Capture the cell that displays the provided text and extract its [x, y] central coordinate. 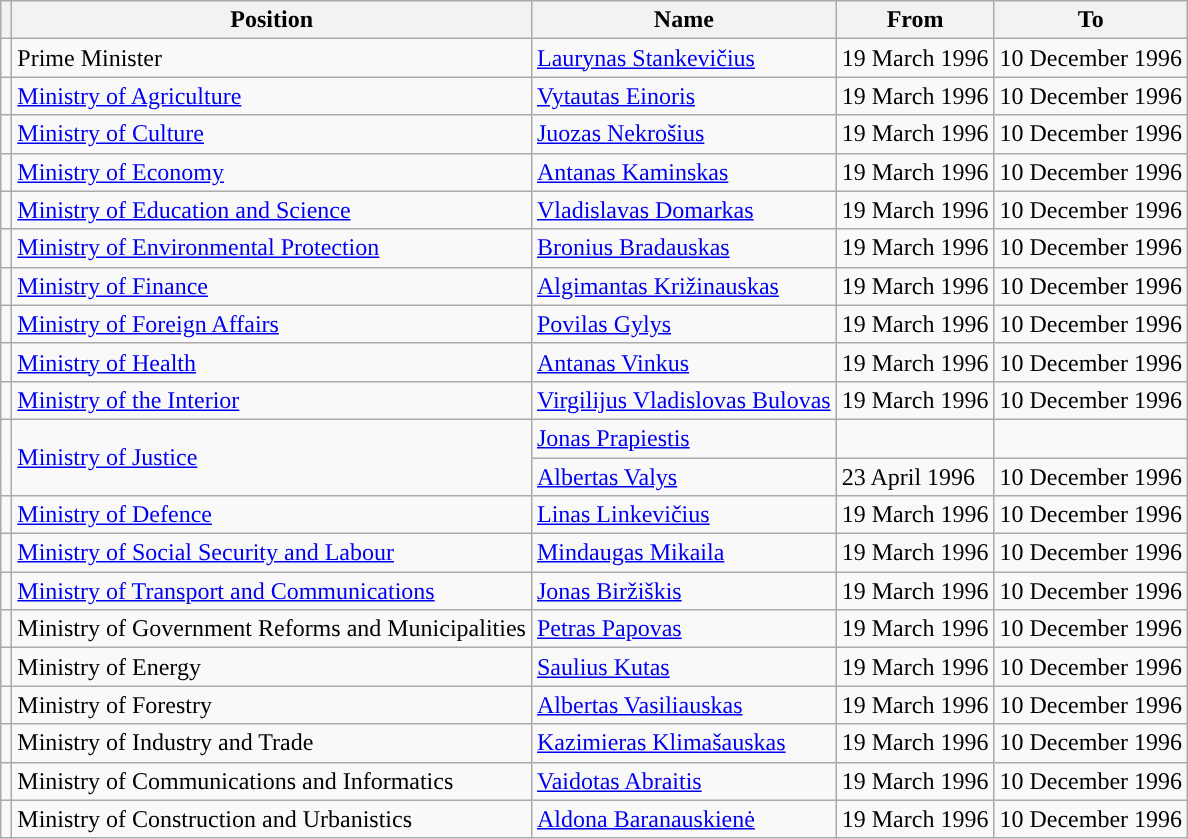
Vytautas Einoris [684, 96]
Ministry of Finance [272, 286]
Ministry of Social Security and Labour [272, 553]
Antanas Kaminskas [684, 172]
Ministry of Defence [272, 515]
Povilas Gylys [684, 324]
Ministry of Industry and Trade [272, 743]
Position [272, 20]
Antanas Vinkus [684, 362]
Ministry of Economy [272, 172]
Aldona Baranauskienė [684, 819]
Laurynas Stankevičius [684, 58]
Ministry of the Interior [272, 400]
Petras Papovas [684, 629]
Ministry of Health [272, 362]
Algimantas Križinauskas [684, 286]
Name [684, 20]
Jonas Prapiestis [684, 438]
Ministry of Transport and Communications [272, 591]
23 April 1996 [915, 477]
Albertas Valys [684, 477]
Linas Linkevičius [684, 515]
Ministry of Construction and Urbanistics [272, 819]
Ministry of Justice [272, 457]
Mindaugas Mikaila [684, 553]
Ministry of Agriculture [272, 96]
Vaidotas Abraitis [684, 781]
Prime Minister [272, 58]
Ministry of Environmental Protection [272, 248]
Vladislavas Domarkas [684, 210]
Albertas Vasiliauskas [684, 705]
From [915, 20]
To [1091, 20]
Ministry of Foreign Affairs [272, 324]
Virgilijus Vladislovas Bulovas [684, 400]
Bronius Bradauskas [684, 248]
Ministry of Energy [272, 667]
Ministry of Culture [272, 134]
Ministry of Forestry [272, 705]
Kazimieras Klimašauskas [684, 743]
Ministry of Communications and Informatics [272, 781]
Jonas Biržiškis [684, 591]
Saulius Kutas [684, 667]
Ministry of Education and Science [272, 210]
Ministry of Government Reforms and Municipalities [272, 629]
Juozas Nekrošius [684, 134]
